For the text-containing cell, return its midpoint in [x, y] coordinate format. 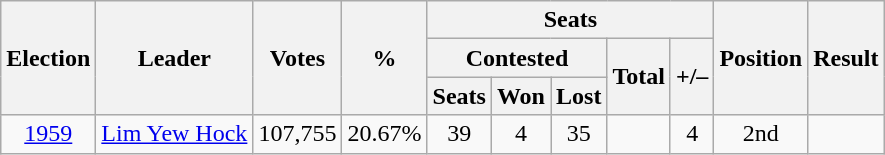
1959 [48, 134]
Position [761, 58]
Lost [578, 96]
Leader [174, 58]
20.67% [384, 134]
Result [846, 58]
Won [520, 96]
2nd [761, 134]
35 [578, 134]
Contested [517, 58]
Lim Yew Hock [174, 134]
Total [639, 77]
107,755 [298, 134]
+/– [692, 77]
Votes [298, 58]
Election [48, 58]
39 [459, 134]
% [384, 58]
